Capture the cell that displays the provided text and extract its [X, Y] central coordinate. 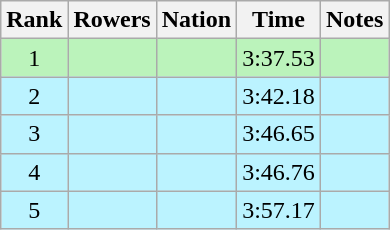
Nation [196, 20]
Notes [354, 20]
3:46.76 [279, 172]
3:46.65 [279, 134]
5 [34, 210]
2 [34, 96]
3:37.53 [279, 58]
4 [34, 172]
Rowers [112, 20]
3 [34, 134]
3:57.17 [279, 210]
1 [34, 58]
Time [279, 20]
3:42.18 [279, 96]
Rank [34, 20]
